Provide the [x, y] coordinate of the cell's center where the given text is located.  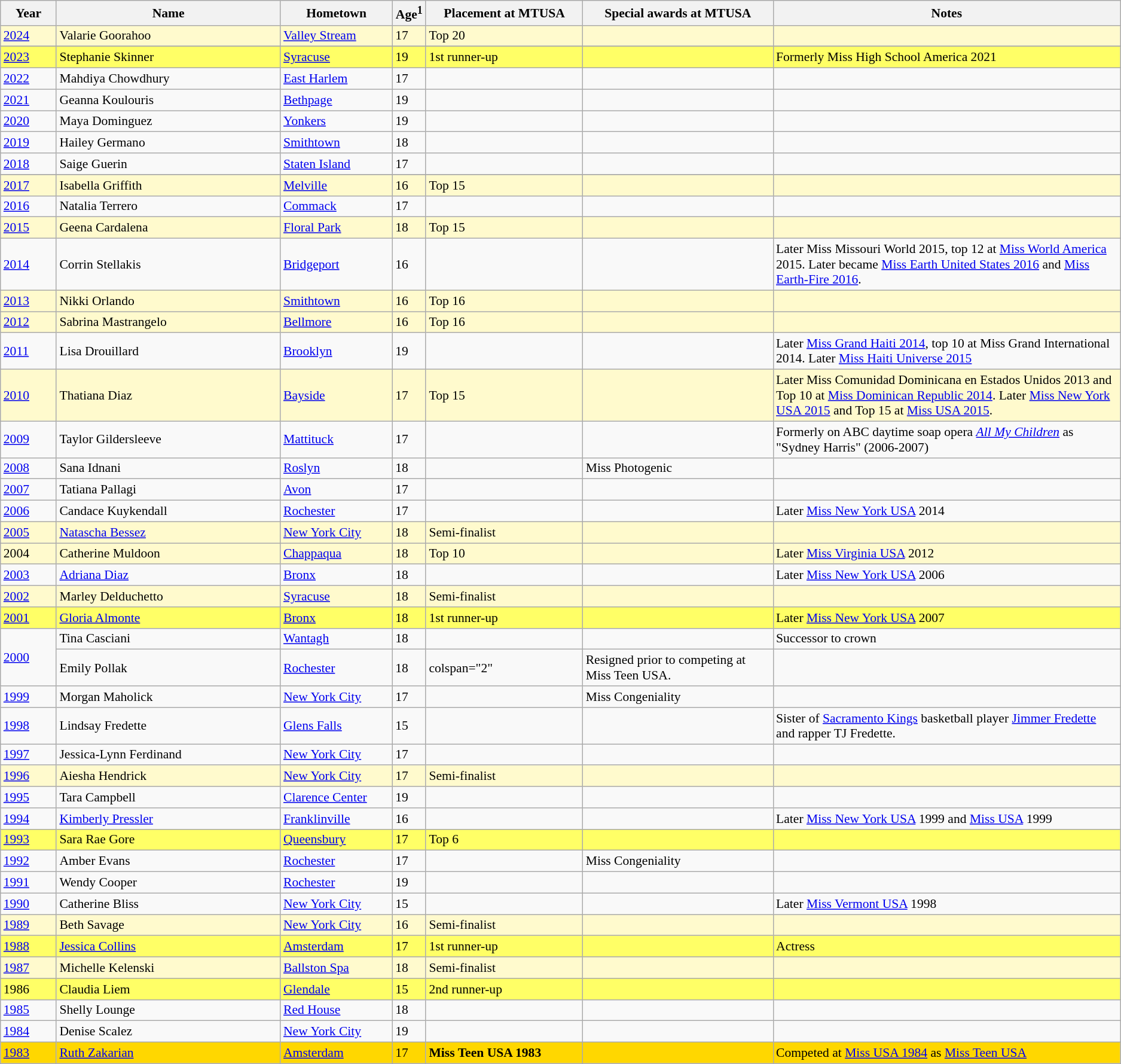
Candace Kuykendall [169, 511]
1987 [29, 968]
Bridgeport [336, 264]
Beth Savage [169, 925]
Geanna Koulouris [169, 100]
1988 [29, 947]
Later Miss New York USA 1999 and Miss USA 1999 [947, 819]
Jessica-Lynn Ferdinand [169, 755]
Gloria Almonte [169, 618]
Denise Scalez [169, 1032]
Natascha Bessez [169, 532]
1997 [29, 755]
1986 [29, 989]
Aiesha Hendrick [169, 776]
Sabrina Mastrangelo [169, 322]
Wendy Cooper [169, 883]
Saige Guerin [169, 164]
Stephanie Skinner [169, 57]
Sana Idnani [169, 468]
Later Miss Missouri World 2015, top 12 at Miss World America 2015. Later became Miss Earth United States 2016 and Miss Earth-Fire 2016. [947, 264]
East Harlem [336, 79]
colspan="2" [504, 667]
Michelle Kelenski [169, 968]
Mahdiya Chowdhury [169, 79]
Kimberly Pressler [169, 819]
1999 [29, 697]
Sister of Sacramento Kings basketball player Jimmer Fredette and rapper TJ Fredette. [947, 726]
Marley Delduchetto [169, 596]
Bethpage [336, 100]
1985 [29, 1010]
Hometown [336, 13]
Special awards at MTUSA [678, 13]
Glendale [336, 989]
2024 [29, 36]
Name [169, 13]
Top 10 [504, 554]
Later Miss New York USA 2006 [947, 575]
Claudia Liem [169, 989]
Catherine Bliss [169, 904]
Year [29, 13]
Jessica Collins [169, 947]
Red House [336, 1010]
Later Miss New York USA 2007 [947, 618]
Avon [336, 490]
Queensbury [336, 840]
Nikki Orlando [169, 301]
Commack [336, 206]
2011 [29, 352]
Glens Falls [336, 726]
1994 [29, 819]
1989 [29, 925]
Adriana Diaz [169, 575]
2000 [29, 657]
Thatiana Diaz [169, 396]
Shelly Lounge [169, 1010]
1995 [29, 797]
2005 [29, 532]
2020 [29, 121]
Maya Dominguez [169, 121]
2010 [29, 396]
2004 [29, 554]
1984 [29, 1032]
Later Miss Virginia USA 2012 [947, 554]
Tatiana Pallagi [169, 490]
Chappaqua [336, 554]
Roslyn [336, 468]
2006 [29, 511]
Formerly on ABC daytime soap opera All My Children as "Sydney Harris" (2006-2007) [947, 439]
Actress [947, 947]
Resigned prior to competing at Miss Teen USA. [678, 667]
Taylor Gildersleeve [169, 439]
2022 [29, 79]
Hailey Germano [169, 143]
2016 [29, 206]
Staten Island [336, 164]
Isabella Griffith [169, 185]
2014 [29, 264]
Successor to crown [947, 639]
Top 20 [504, 36]
Bayside [336, 396]
2017 [29, 185]
Catherine Muldoon [169, 554]
Brooklyn [336, 352]
1992 [29, 861]
Melville [336, 185]
2007 [29, 490]
Amber Evans [169, 861]
1990 [29, 904]
1996 [29, 776]
Top 6 [504, 840]
Sara Rae Gore [169, 840]
2018 [29, 164]
Later Miss Grand Haiti 2014, top 10 at Miss Grand International 2014. Later Miss Haiti Universe 2015 [947, 352]
Tina Casciani [169, 639]
Corrin Stellakis [169, 264]
1991 [29, 883]
Miss Teen USA 1983 [504, 1053]
Later Miss Vermont USA 1998 [947, 904]
Age1 [409, 13]
2013 [29, 301]
2008 [29, 468]
2012 [29, 322]
Lindsay Fredette [169, 726]
Geena Cardalena [169, 228]
Miss Photogenic [678, 468]
Ruth Zakarian [169, 1053]
Later Miss New York USA 2014 [947, 511]
Morgan Maholick [169, 697]
2009 [29, 439]
Competed at Miss USA 1984 as Miss Teen USA [947, 1053]
Mattituck [336, 439]
1998 [29, 726]
Tara Campbell [169, 797]
1993 [29, 840]
Clarence Center [336, 797]
Wantagh [336, 639]
2015 [29, 228]
Bellmore [336, 322]
Notes [947, 13]
Ballston Spa [336, 968]
2002 [29, 596]
2001 [29, 618]
2003 [29, 575]
2nd runner-up [504, 989]
2021 [29, 100]
1983 [29, 1053]
Placement at MTUSA [504, 13]
Formerly Miss High School America 2021 [947, 57]
Floral Park [336, 228]
2019 [29, 143]
Emily Pollak [169, 667]
2023 [29, 57]
Franklinville [336, 819]
Natalia Terrero [169, 206]
Yonkers [336, 121]
Lisa Drouillard [169, 352]
Valarie Goorahoo [169, 36]
Valley Stream [336, 36]
